Provide the (x, y) coordinate of the cell's center where the given text is located.  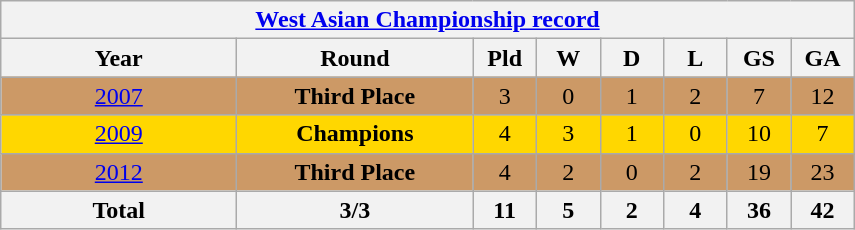
West Asian Championship record (428, 20)
L (696, 58)
Pld (505, 58)
36 (759, 210)
3/3 (355, 210)
Champions (355, 134)
Total (119, 210)
Year (119, 58)
23 (823, 172)
10 (759, 134)
2007 (119, 96)
Round (355, 58)
12 (823, 96)
42 (823, 210)
5 (568, 210)
GS (759, 58)
GA (823, 58)
2012 (119, 172)
11 (505, 210)
D (632, 58)
2009 (119, 134)
19 (759, 172)
W (568, 58)
